Locate the cell with the specified text and output its [X, Y] center coordinate. 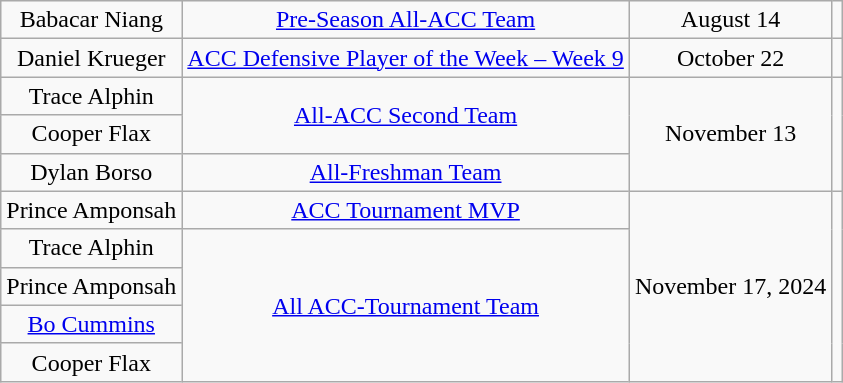
October 22 [730, 58]
Bo Cummins [92, 324]
ACC Tournament MVP [406, 210]
All-Freshman Team [406, 172]
Pre-Season All-ACC Team [406, 20]
November 13 [730, 134]
Daniel Krueger [92, 58]
Dylan Borso [92, 172]
November 17, 2024 [730, 286]
All ACC-Tournament Team [406, 305]
August 14 [730, 20]
Babacar Niang [92, 20]
All-ACC Second Team [406, 115]
ACC Defensive Player of the Week – Week 9 [406, 58]
